Return the [X, Y] coordinate for the center point of the cell that contains the specified text.  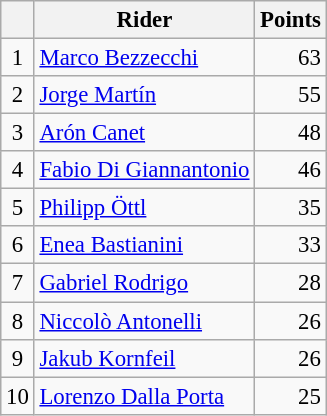
25 [290, 396]
2 [18, 95]
5 [18, 208]
48 [290, 133]
1 [18, 58]
8 [18, 321]
4 [18, 170]
Lorenzo Dalla Porta [144, 396]
Philipp Öttl [144, 208]
Niccolò Antonelli [144, 321]
Marco Bezzecchi [144, 58]
Enea Bastianini [144, 245]
63 [290, 58]
9 [18, 358]
28 [290, 283]
Jorge Martín [144, 95]
55 [290, 95]
35 [290, 208]
Fabio Di Giannantonio [144, 170]
33 [290, 245]
Rider [144, 20]
7 [18, 283]
Jakub Kornfeil [144, 358]
3 [18, 133]
Points [290, 20]
Gabriel Rodrigo [144, 283]
46 [290, 170]
6 [18, 245]
Arón Canet [144, 133]
10 [18, 396]
